For the text-containing cell, return its midpoint in (X, Y) coordinate format. 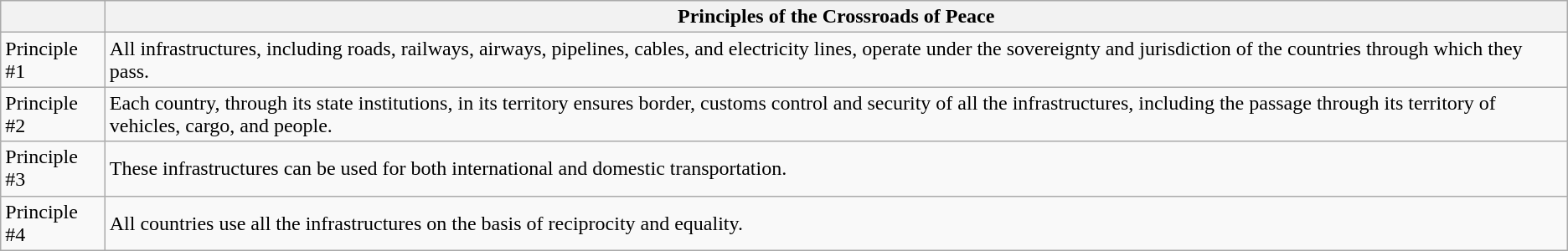
Principles of the Crossroads of Peace (836, 17)
Principle #4 (53, 223)
These infrastructures can be used for both international and domestic transportation. (836, 169)
Principle #3 (53, 169)
Principle #1 (53, 60)
Principle #2 (53, 114)
All countries use all the infrastructures on the basis of reciprocity and equality. (836, 223)
